Find where the given text appears and provide that cell's center as [x, y] coordinate. 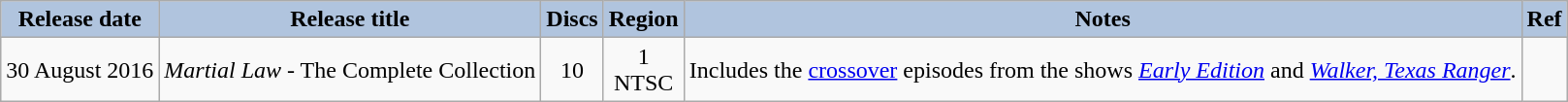
Ref [1544, 19]
10 [572, 70]
Includes the crossover episodes from the shows Early Edition and Walker, Texas Ranger. [1103, 70]
Release title [350, 19]
Discs [572, 19]
Notes [1103, 19]
1 NTSC [644, 70]
Region [644, 19]
Martial Law - The Complete Collection [350, 70]
Release date [80, 19]
30 August 2016 [80, 70]
